For the text-containing cell, return its midpoint in [x, y] coordinate format. 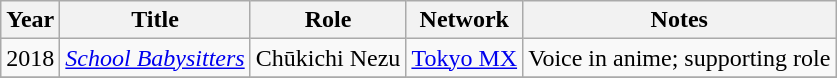
Voice in anime; supporting role [680, 58]
Title [155, 20]
Tokyo MX [464, 58]
Year [30, 20]
Network [464, 20]
Chūkichi Nezu [328, 58]
2018 [30, 58]
Role [328, 20]
School Babysitters [155, 58]
Notes [680, 20]
